Scan for the cell matching the given text and deliver its (x, y) coordinate at center. 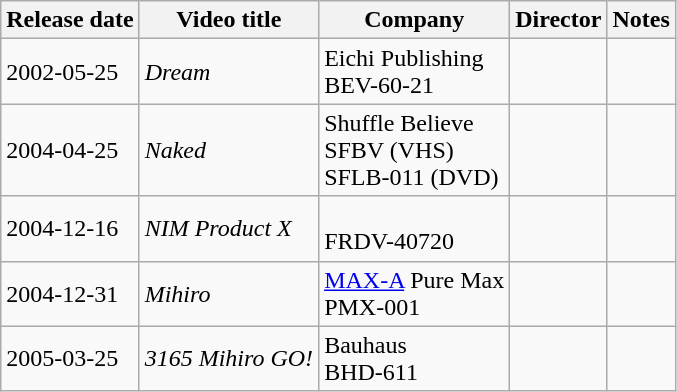
Release date (70, 20)
Shuffle BelieveSFBV (VHS)SFLB-011 (DVD) (414, 150)
Notes (641, 20)
Mihiro (229, 294)
2004-12-31 (70, 294)
Company (414, 20)
Video title (229, 20)
FRDV-40720 (414, 228)
Eichi PublishingBEV-60-21 (414, 72)
2005-03-25 (70, 358)
MAX-A Pure MaxPMX-001 (414, 294)
Naked (229, 150)
BauhausBHD-611 (414, 358)
2004-12-16 (70, 228)
Dream (229, 72)
3165 Mihiro GO! (229, 358)
Director (558, 20)
NIM Product X (229, 228)
2004-04-25 (70, 150)
2002-05-25 (70, 72)
